From the cell containing the given text, extract its center point as (X, Y) coordinate. 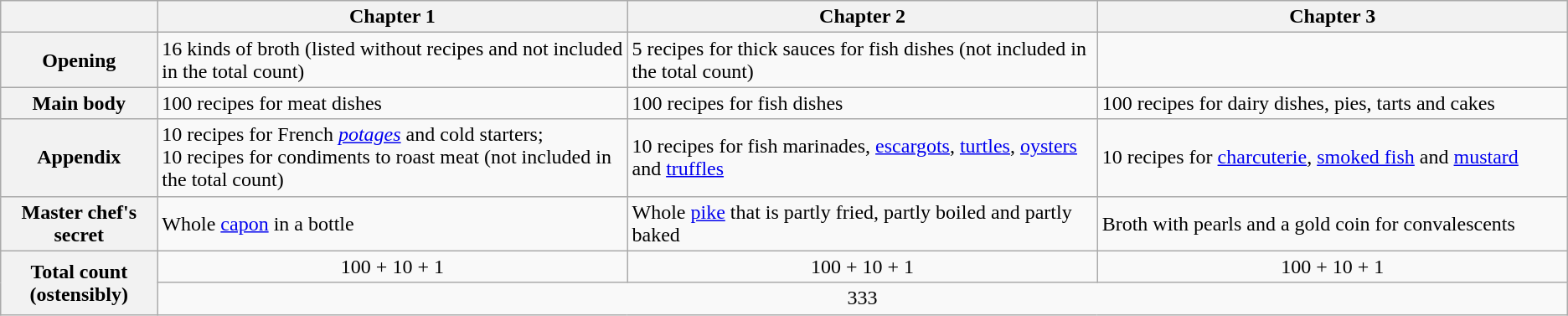
Chapter 2 (863, 17)
Total count (ostensibly) (79, 282)
333 (863, 298)
100 recipes for fish dishes (863, 103)
16 kinds of broth (listed without recipes and not included in the total count) (392, 60)
10 recipes for French potages and cold starters;10 recipes for condiments to roast meat (not included in the total count) (392, 158)
Chapter 3 (1332, 17)
Whole capon in a bottle (392, 223)
Main body (79, 103)
10 recipes for fish marinades, escargots, turtles, oysters and truffles (863, 158)
Broth with pearls and a gold coin for convalescents (1332, 223)
Chapter 1 (392, 17)
Opening (79, 60)
Whole pike that is partly fried, partly boiled and partly baked (863, 223)
Appendix (79, 158)
5 recipes for thick sauces for fish dishes (not included in the total count) (863, 60)
100 recipes for meat dishes (392, 103)
Master chef's secret (79, 223)
10 recipes for charcuterie, smoked fish and mustard (1332, 158)
100 recipes for dairy dishes, pies, tarts and cakes (1332, 103)
